Determine the [x, y] coordinate at the center of the cell enclosing the given text.  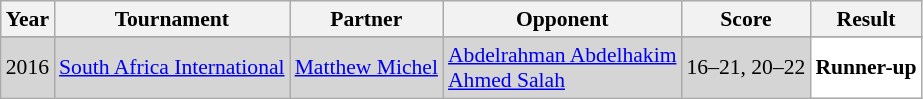
Opponent [562, 19]
Tournament [172, 19]
Year [28, 19]
South Africa International [172, 68]
Abdelrahman Abdelhakim Ahmed Salah [562, 68]
2016 [28, 68]
Result [866, 19]
16–21, 20–22 [746, 68]
Runner-up [866, 68]
Matthew Michel [366, 68]
Partner [366, 19]
Score [746, 19]
